Extract the (X, Y) coordinate from the center of the cell holding the provided text.  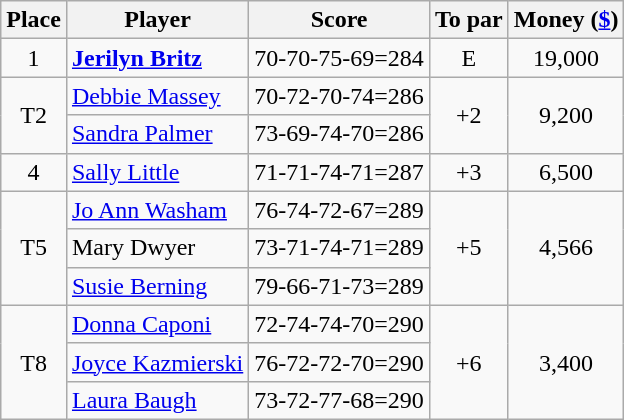
Laura Baugh (157, 400)
Money ($) (566, 20)
4,566 (566, 248)
Player (157, 20)
Susie Berning (157, 286)
70-70-75-69=284 (340, 58)
+2 (468, 115)
Score (340, 20)
Debbie Massey (157, 96)
76-74-72-67=289 (340, 210)
Jo Ann Washam (157, 210)
79-66-71-73=289 (340, 286)
19,000 (566, 58)
E (468, 58)
73-72-77-68=290 (340, 400)
T2 (34, 115)
4 (34, 172)
70-72-70-74=286 (340, 96)
76-72-72-70=290 (340, 362)
73-69-74-70=286 (340, 134)
73-71-74-71=289 (340, 248)
+5 (468, 248)
6,500 (566, 172)
Jerilyn Britz (157, 58)
Joyce Kazmierski (157, 362)
Donna Caponi (157, 324)
T8 (34, 362)
71-71-74-71=287 (340, 172)
To par (468, 20)
Sally Little (157, 172)
1 (34, 58)
Place (34, 20)
+6 (468, 362)
T5 (34, 248)
Mary Dwyer (157, 248)
3,400 (566, 362)
9,200 (566, 115)
72-74-74-70=290 (340, 324)
+3 (468, 172)
Sandra Palmer (157, 134)
